Locate the cell with the specified text and output its (x, y) center coordinate. 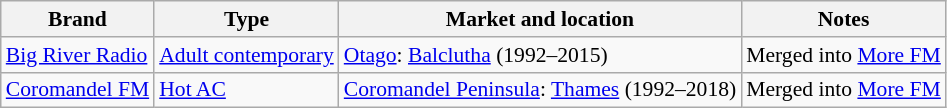
Type (246, 19)
Otago: Balclutha (1992–2015) (540, 55)
Market and location (540, 19)
Coromandel Peninsula: Thames (1992–2018) (540, 90)
Brand (78, 19)
Big River Radio (78, 55)
Notes (844, 19)
Coromandel FM (78, 90)
Hot AC (246, 90)
Adult contemporary (246, 55)
